Provide the [X, Y] coordinate of the cell's center where the given text is located.  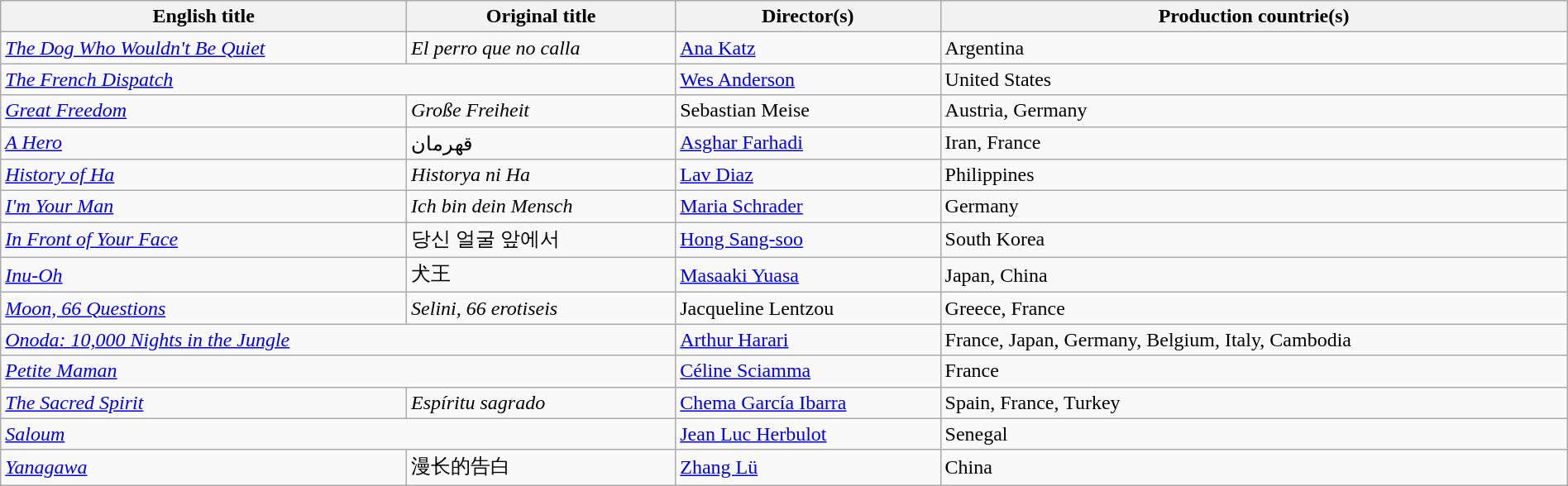
Onoda: 10,000 Nights in the Jungle [338, 340]
France [1254, 371]
犬王 [541, 274]
Iran, France [1254, 143]
China [1254, 468]
Lav Diaz [808, 175]
History of Ha [203, 175]
Yanagawa [203, 468]
漫长的告白 [541, 468]
France, Japan, Germany, Belgium, Italy, Cambodia [1254, 340]
United States [1254, 79]
Hong Sang-soo [808, 240]
Ana Katz [808, 48]
Wes Anderson [808, 79]
Asghar Farhadi [808, 143]
Argentina [1254, 48]
Ich bin dein Mensch [541, 207]
Spain, France, Turkey [1254, 403]
Director(s) [808, 17]
In Front of Your Face [203, 240]
El perro que no calla [541, 48]
Historya ni Ha [541, 175]
Céline Sciamma [808, 371]
The French Dispatch [338, 79]
당신 얼굴 앞에서 [541, 240]
Masaaki Yuasa [808, 274]
South Korea [1254, 240]
Inu-Oh [203, 274]
Great Freedom [203, 111]
The Sacred Spirit [203, 403]
I'm Your Man [203, 207]
Sebastian Meise [808, 111]
Maria Schrader [808, 207]
Jacqueline Lentzou [808, 308]
English title [203, 17]
Chema García Ibarra [808, 403]
Große Freiheit [541, 111]
Germany [1254, 207]
Saloum [338, 434]
Japan, China [1254, 274]
Production countrie(s) [1254, 17]
Senegal [1254, 434]
Selini, 66 erotiseis [541, 308]
Austria, Germany [1254, 111]
Jean Luc Herbulot [808, 434]
قهرمان [541, 143]
Petite Maman [338, 371]
Philippines [1254, 175]
Zhang Lü [808, 468]
Greece, France [1254, 308]
Moon, 66 Questions [203, 308]
Original title [541, 17]
A Hero [203, 143]
The Dog Who Wouldn't Be Quiet [203, 48]
Arthur Harari [808, 340]
Espíritu sagrado [541, 403]
